For the text-containing cell, return its midpoint in (x, y) coordinate format. 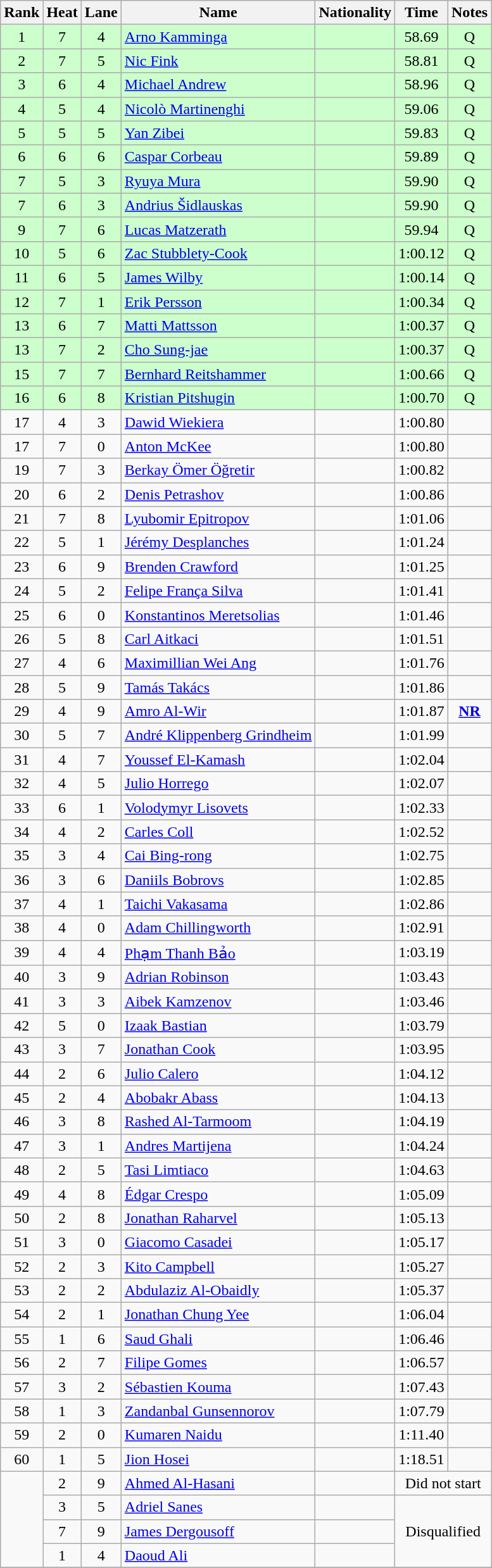
39 (22, 953)
Phạm Thanh Bảo (218, 953)
Julio Horrego (218, 784)
58.69 (422, 37)
1:01.87 (422, 712)
Youssef El-Kamash (218, 760)
32 (22, 784)
1:02.52 (422, 832)
Volodymyr Lisovets (218, 808)
Amro Al-Wir (218, 712)
57 (22, 1387)
16 (22, 398)
Jion Hosei (218, 1459)
Tasi Limtiaco (218, 1170)
12 (22, 302)
30 (22, 736)
Caspar Corbeau (218, 157)
1:02.04 (422, 760)
49 (22, 1194)
1:05.27 (422, 1267)
42 (22, 1025)
33 (22, 808)
Adrian Robinson (218, 977)
40 (22, 977)
Lane (101, 13)
59.83 (422, 133)
Adam Chillingworth (218, 928)
Kumaren Naidu (218, 1435)
Disqualified (443, 1531)
43 (22, 1050)
1:04.12 (422, 1074)
Heat (62, 13)
56 (22, 1363)
50 (22, 1218)
Carles Coll (218, 832)
Rashed Al-Tarmoom (218, 1122)
1:02.07 (422, 784)
Julio Calero (218, 1074)
58.81 (422, 61)
Time (422, 13)
Ryuya Mura (218, 181)
1:00.82 (422, 470)
41 (22, 1001)
Bernhard Reitshammer (218, 374)
Arno Kamminga (218, 37)
26 (22, 639)
1:04.24 (422, 1146)
1:01.41 (422, 591)
Carl Aitkaci (218, 639)
Maximillian Wei Ang (218, 663)
Berkay Ömer Öğretir (218, 470)
Jonathan Cook (218, 1050)
Filipe Gomes (218, 1363)
Abdulaziz Al-Obaidly (218, 1291)
1:02.33 (422, 808)
1:11.40 (422, 1435)
36 (22, 880)
58.96 (422, 85)
1:04.13 (422, 1098)
André Klippenberg Grindheim (218, 736)
Sébastien Kouma (218, 1387)
Andres Martijena (218, 1146)
31 (22, 760)
46 (22, 1122)
45 (22, 1098)
55 (22, 1339)
Name (218, 13)
Denis Petrashov (218, 494)
48 (22, 1170)
Tamás Takács (218, 687)
Andrius Šidlauskas (218, 205)
1:04.63 (422, 1170)
Zac Stubblety-Cook (218, 253)
1:07.43 (422, 1387)
Jérémy Desplanches (218, 543)
37 (22, 904)
22 (22, 543)
1:00.14 (422, 277)
1:05.17 (422, 1242)
1:06.57 (422, 1363)
Kristian Pitshugin (218, 398)
Brenden Crawford (218, 567)
34 (22, 832)
1:01.24 (422, 543)
19 (22, 470)
Jonathan Raharvel (218, 1218)
53 (22, 1291)
1:02.85 (422, 880)
Felipe França Silva (218, 591)
Aibek Kamzenov (218, 1001)
Izaak Bastian (218, 1025)
1:01.76 (422, 663)
60 (22, 1459)
29 (22, 712)
24 (22, 591)
1:00.34 (422, 302)
1:03.95 (422, 1050)
1:02.86 (422, 904)
10 (22, 253)
Daoud Ali (218, 1555)
Saud Ghali (218, 1339)
51 (22, 1242)
1:00.66 (422, 374)
Jonathan Chung Yee (218, 1315)
Taichi Vakasama (218, 904)
21 (22, 518)
Yan Zibei (218, 133)
James Dergousoff (218, 1531)
NR (469, 712)
Did not start (443, 1483)
59.89 (422, 157)
1:06.46 (422, 1339)
47 (22, 1146)
Giacomo Casadei (218, 1242)
1:02.91 (422, 928)
59.94 (422, 229)
Konstantinos Meretsolias (218, 615)
35 (22, 856)
1:05.13 (422, 1218)
Daniils Bobrovs (218, 880)
44 (22, 1074)
Erik Persson (218, 302)
Nationality (355, 13)
Dawid Wiekiera (218, 422)
1:03.19 (422, 953)
1:03.46 (422, 1001)
Cho Sung-jae (218, 350)
54 (22, 1315)
1:05.09 (422, 1194)
1:07.79 (422, 1411)
27 (22, 663)
Nic Fink (218, 61)
1:01.06 (422, 518)
1:00.70 (422, 398)
Zandanbal Gunsennorov (218, 1411)
20 (22, 494)
1:04.19 (422, 1122)
Cai Bing-rong (218, 856)
Matti Mattsson (218, 326)
James Wilby (218, 277)
Adriel Sanes (218, 1507)
Rank (22, 13)
23 (22, 567)
Édgar Crespo (218, 1194)
1:02.75 (422, 856)
15 (22, 374)
25 (22, 615)
11 (22, 277)
1:05.37 (422, 1291)
Lucas Matzerath (218, 229)
Notes (469, 13)
1:01.51 (422, 639)
1:01.46 (422, 615)
Abobakr Abass (218, 1098)
28 (22, 687)
1:06.04 (422, 1315)
Nicolò Martinenghi (218, 109)
1:03.79 (422, 1025)
1:00.12 (422, 253)
1:01.25 (422, 567)
1:01.86 (422, 687)
58 (22, 1411)
38 (22, 928)
Ahmed Al-Hasani (218, 1483)
Kito Campbell (218, 1267)
1:18.51 (422, 1459)
52 (22, 1267)
59.06 (422, 109)
59 (22, 1435)
Michael Andrew (218, 85)
1:01.99 (422, 736)
1:03.43 (422, 977)
Anton McKee (218, 446)
1:00.86 (422, 494)
Lyubomir Epitropov (218, 518)
